Return (X, Y) of the center of cell containing provided text 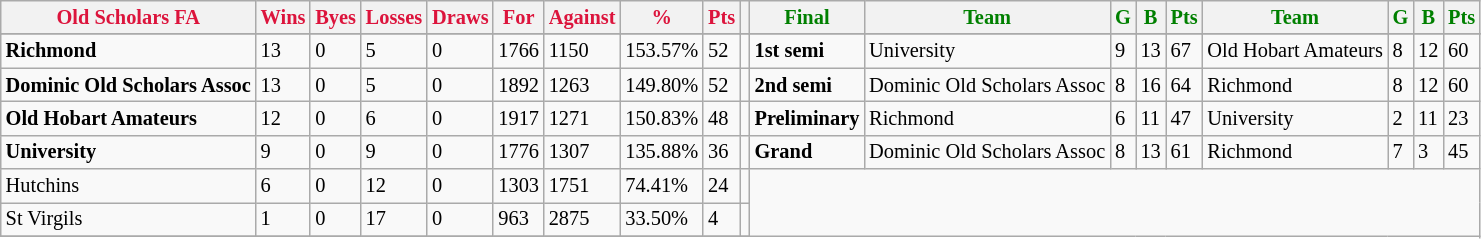
Grand (808, 152)
1892 (518, 85)
36 (722, 152)
1303 (518, 186)
1263 (582, 85)
Final (808, 17)
3 (1428, 152)
1st semi (808, 51)
1766 (518, 51)
150.83% (662, 118)
7 (1401, 152)
74.41% (662, 186)
47 (1184, 118)
For (518, 17)
16 (1151, 85)
2 (1401, 118)
Losses (394, 17)
149.80% (662, 85)
1776 (518, 152)
1917 (518, 118)
Preliminary (808, 118)
1150 (582, 51)
St Virgils (128, 219)
1751 (582, 186)
Hutchins (128, 186)
45 (1462, 152)
64 (1184, 85)
Wins (284, 17)
Draws (460, 17)
Against (582, 17)
Byes (335, 17)
24 (722, 186)
1271 (582, 118)
67 (1184, 51)
1307 (582, 152)
Old Scholars FA (128, 17)
1 (284, 219)
135.88% (662, 152)
% (662, 17)
48 (722, 118)
4 (722, 219)
963 (518, 219)
61 (1184, 152)
33.50% (662, 219)
153.57% (662, 51)
2875 (582, 219)
2nd semi (808, 85)
23 (1462, 118)
17 (394, 219)
